Find where the given text appears and provide that cell's center as [x, y] coordinate. 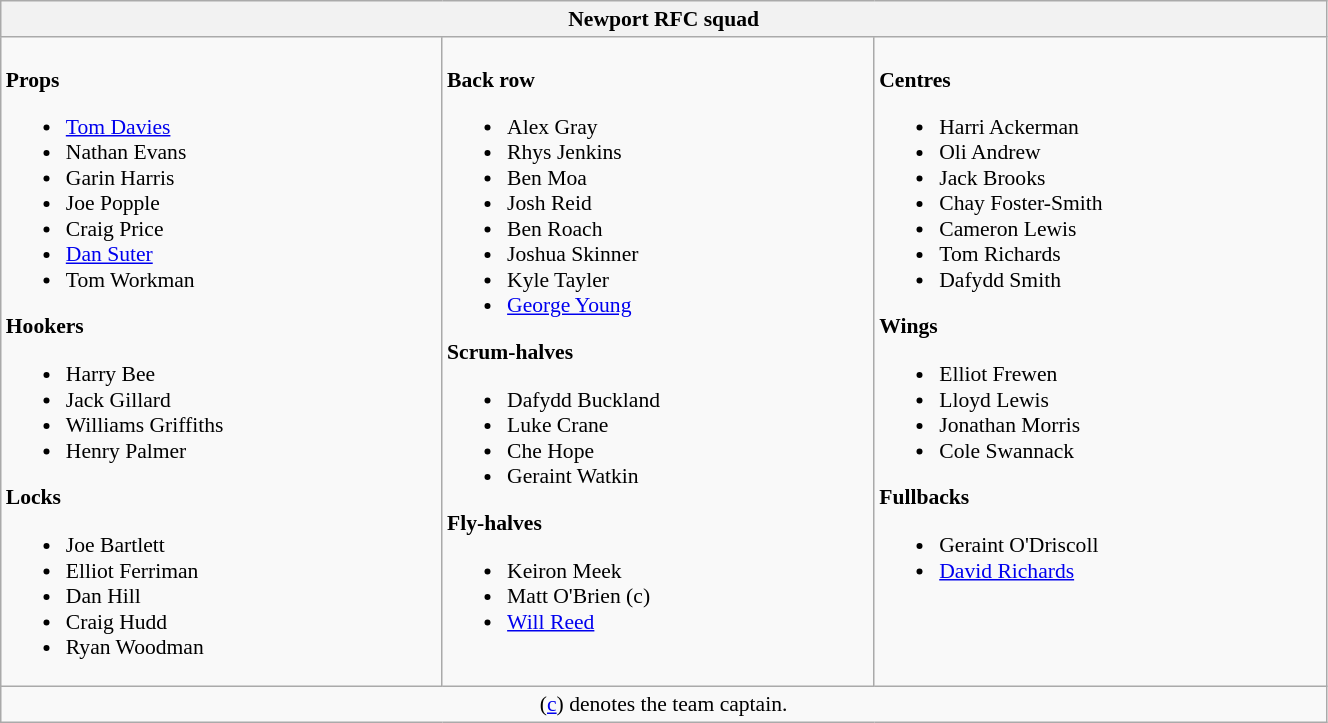
(c) denotes the team captain. [664, 704]
Newport RFC squad [664, 19]
